Extract the [x, y] coordinate from the center of the cell holding the provided text.  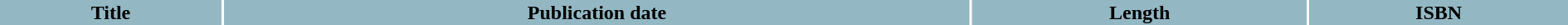
Publication date [597, 12]
Length [1140, 12]
Title [111, 12]
ISBN [1439, 12]
